Return (X, Y) of the center of cell containing provided text 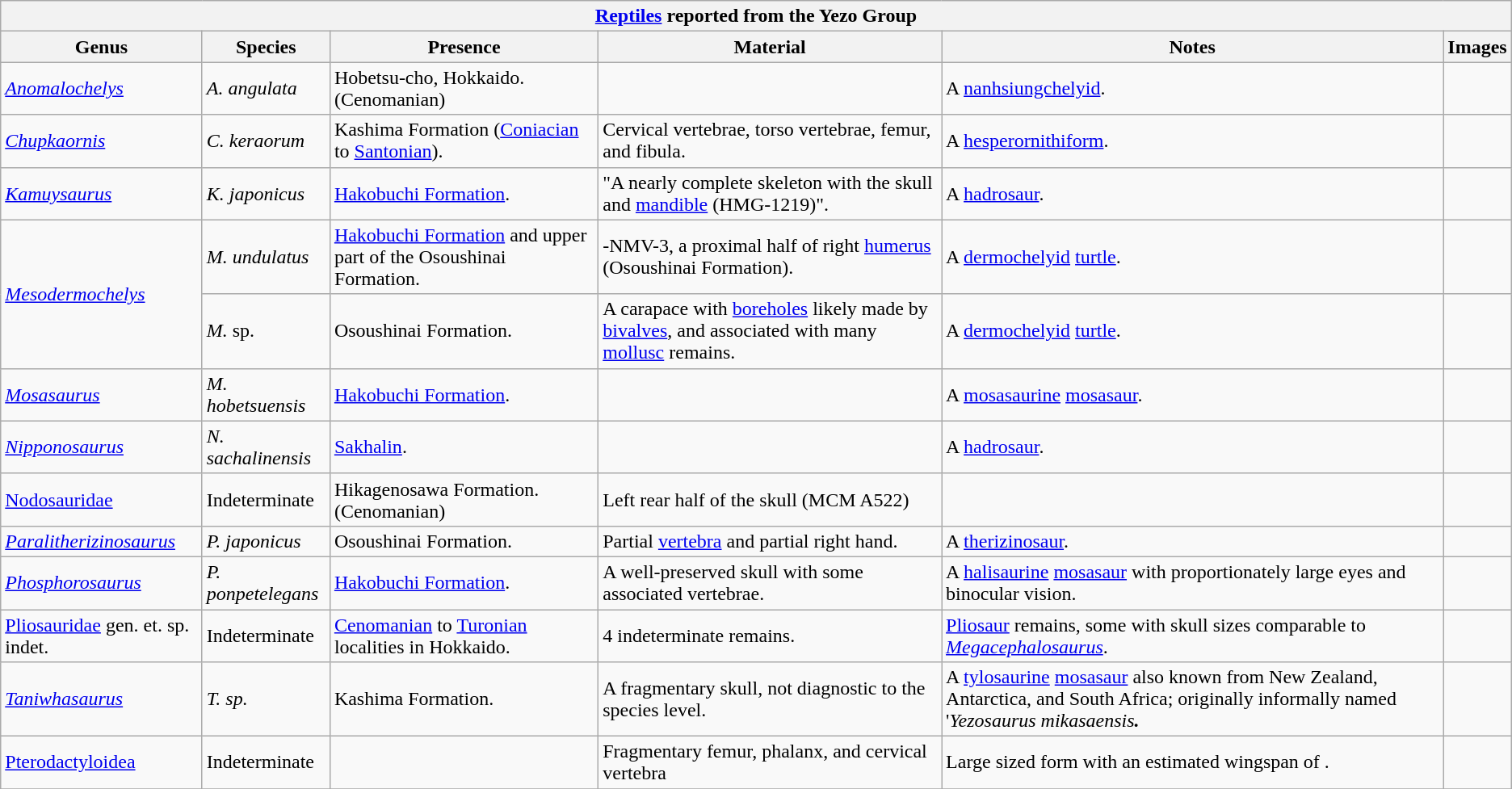
-NMV-3, a proximal half of right humerus (Osoushinai Formation). (771, 257)
4 indeterminate remains. (771, 635)
Hobetsu-cho, Hokkaido. (Cenomanian) (464, 89)
Chupkaornis (102, 141)
Hakobuchi Formation and upper part of the Osoushinai Formation. (464, 257)
Genus (102, 47)
Mosasaurus (102, 394)
C. keraorum (266, 141)
"A nearly complete skeleton with the skull and mandible (HMG-1219)". (771, 194)
A. angulata (266, 89)
Images (1477, 47)
A hesperornithiform. (1192, 141)
P. ponpetelegans (266, 583)
Material (771, 47)
P. japonicus (266, 541)
Sakhalin. (464, 447)
Nipponosaurus (102, 447)
A therizinosaur. (1192, 541)
Pterodactyloidea (102, 762)
Notes (1192, 47)
Pliosaur remains, some with skull sizes comparable to Megacephalosaurus. (1192, 635)
Cenomanian to Turonian localities in Hokkaido. (464, 635)
Mesodermochelys (102, 294)
Kamuysaurus (102, 194)
Fragmentary femur, phalanx, and cervical vertebra (771, 762)
Nodosauridae (102, 499)
A fragmentary skull, not diagnostic to the species level. (771, 699)
Reptiles reported from the Yezo Group (756, 16)
Kashima Formation (Coniacian to Santonian). (464, 141)
Large sized form with an estimated wingspan of . (1192, 762)
Partial vertebra and partial right hand. (771, 541)
Paralitherizinosaurus (102, 541)
M. hobetsuensis (266, 394)
K. japonicus (266, 194)
A carapace with boreholes likely made by bivalves, and associated with many mollusc remains. (771, 331)
T. sp. (266, 699)
A nanhsiungchelyid. (1192, 89)
N. sachalinensis (266, 447)
Anomalochelys (102, 89)
A mosasaurine mosasaur. (1192, 394)
A well-preserved skull with some associated vertebrae. (771, 583)
Hikagenosawa Formation. (Cenomanian) (464, 499)
Pliosauridae gen. et. sp. indet. (102, 635)
Cervical vertebrae, torso vertebrae, femur, and fibula. (771, 141)
Kashima Formation. (464, 699)
A halisaurine mosasaur with proportionately large eyes and binocular vision. (1192, 583)
M. undulatus (266, 257)
M. sp. (266, 331)
Presence (464, 47)
A tylosaurine mosasaur also known from New Zealand, Antarctica, and South Africa; originally informally named 'Yezosaurus mikasaensis. (1192, 699)
Phosphorosaurus (102, 583)
Taniwhasaurus (102, 699)
Species (266, 47)
Left rear half of the skull (MCM A522) (771, 499)
